Find where the given text appears and provide that cell's center as (X, Y) coordinate. 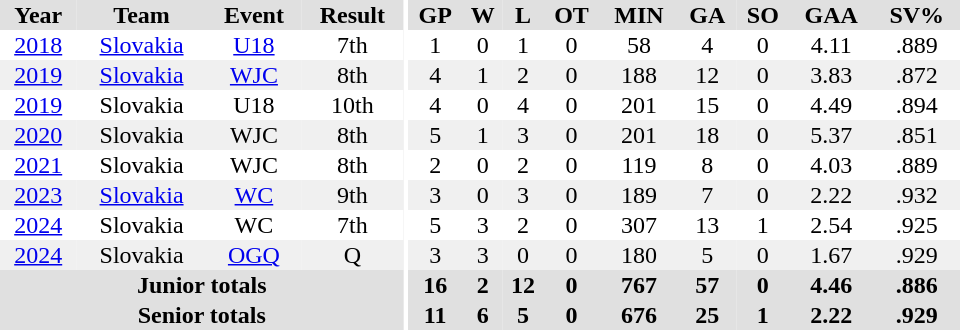
GA (707, 15)
4.11 (831, 45)
.872 (916, 75)
Junior totals (202, 285)
Team (141, 15)
SO (763, 15)
58 (639, 45)
119 (639, 165)
2023 (38, 195)
2020 (38, 135)
180 (639, 255)
4.03 (831, 165)
5.37 (831, 135)
1.67 (831, 255)
SV% (916, 15)
13 (707, 225)
8 (707, 165)
W (482, 15)
9th (352, 195)
MIN (639, 15)
189 (639, 195)
L (523, 15)
GAA (831, 15)
57 (707, 285)
.886 (916, 285)
15 (707, 105)
18 (707, 135)
Result (352, 15)
.925 (916, 225)
2018 (38, 45)
Year (38, 15)
2021 (38, 165)
10th (352, 105)
11 (435, 315)
Senior totals (202, 315)
188 (639, 75)
.894 (916, 105)
GP (435, 15)
2.54 (831, 225)
4.49 (831, 105)
OGQ (254, 255)
7 (707, 195)
OT (571, 15)
6 (482, 315)
.932 (916, 195)
767 (639, 285)
16 (435, 285)
Q (352, 255)
676 (639, 315)
4.46 (831, 285)
.851 (916, 135)
3.83 (831, 75)
Event (254, 15)
307 (639, 225)
25 (707, 315)
